Return (x, y) of the center of cell containing provided text 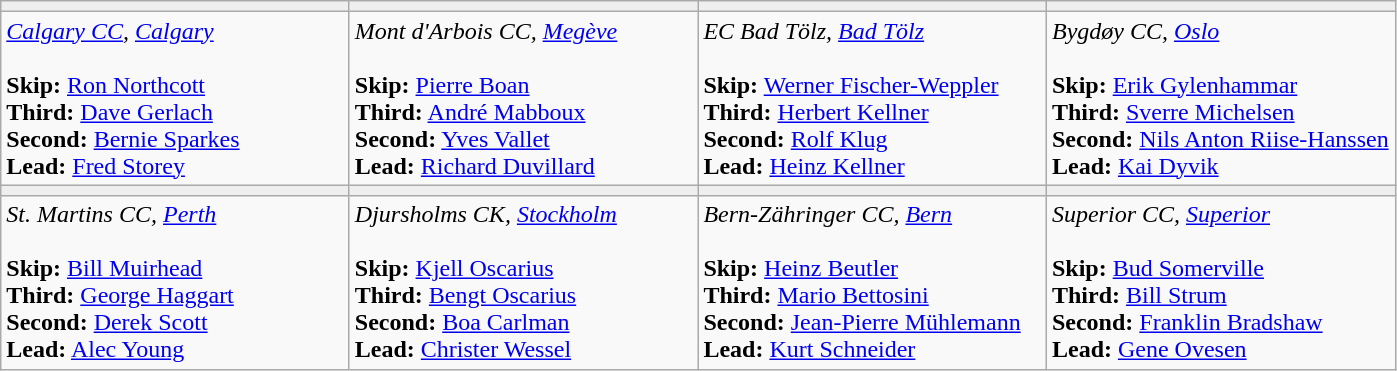
Bern-Zähringer CC, Bern Skip: Heinz Beutler Third: Mario Bettosini Second: Jean-Pierre Mühlemann Lead: Kurt Schneider (872, 282)
Bygdøy CC, Oslo Skip: Erik Gylenhammar Third: Sverre Michelsen Second: Nils Anton Riise-Hanssen Lead: Kai Dyvik (1220, 98)
Superior CC, Superior Skip: Bud Somerville Third: Bill Strum Second: Franklin Bradshaw Lead: Gene Ovesen (1220, 282)
EC Bad Tölz, Bad TölzSkip: Werner Fischer-Weppler Third: Herbert Kellner Second: Rolf Klug Lead: Heinz Kellner (872, 98)
St. Martins CC, Perth Skip: Bill Muirhead Third: George Haggart Second: Derek Scott Lead: Alec Young (176, 282)
Calgary CC, CalgarySkip: Ron Northcott Third: Dave Gerlach Second: Bernie Sparkes Lead: Fred Storey (176, 98)
Djursholms CK, Stockholm Skip: Kjell Oscarius Third: Bengt Oscarius Second: Boa Carlman Lead: Christer Wessel (524, 282)
Mont d'Arbois CC, Megève Skip: Pierre Boan Third: André Mabboux Second: Yves Vallet Lead: Richard Duvillard (524, 98)
